Return the [X, Y] coordinate for the center point of the cell that contains the specified text.  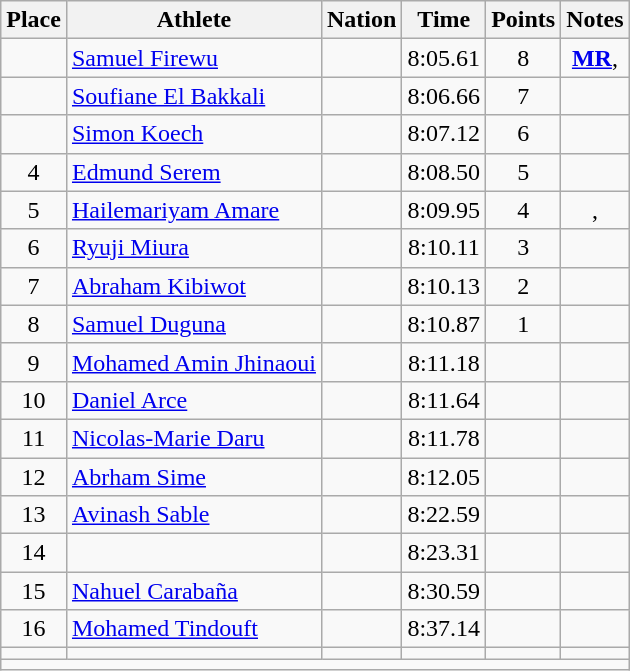
8:06.66 [444, 96]
Daniel Arce [194, 400]
2 [524, 286]
8:11.64 [444, 400]
8:23.31 [444, 553]
8:11.18 [444, 362]
14 [34, 553]
Soufiane El Bakkali [194, 96]
Nicolas-Marie Daru [194, 438]
8:10.13 [444, 286]
10 [34, 400]
Points [524, 20]
Simon Koech [194, 134]
9 [34, 362]
Place [34, 20]
Samuel Duguna [194, 324]
MR, [595, 58]
Samuel Firewu [194, 58]
8:09.95 [444, 210]
1 [524, 324]
Edmund Serem [194, 172]
11 [34, 438]
Nahuel Carabaña [194, 591]
12 [34, 477]
8:08.50 [444, 172]
16 [34, 629]
Mohamed Amin Jhinaoui [194, 362]
8:22.59 [444, 515]
13 [34, 515]
Ryuji Miura [194, 248]
15 [34, 591]
8:07.12 [444, 134]
Athlete [194, 20]
Avinash Sable [194, 515]
8:11.78 [444, 438]
Abraham Kibiwot [194, 286]
Abrham Sime [194, 477]
8:30.59 [444, 591]
8:37.14 [444, 629]
8:05.61 [444, 58]
Time [444, 20]
8:12.05 [444, 477]
8:10.87 [444, 324]
8:10.11 [444, 248]
3 [524, 248]
Notes [595, 20]
Hailemariyam Amare [194, 210]
Nation [361, 20]
, [595, 210]
Mohamed Tindouft [194, 629]
